Locate the cell with the specified text and output its (X, Y) center coordinate. 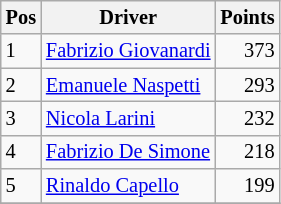
232 (247, 118)
Rinaldo Capello (128, 186)
373 (247, 51)
1 (21, 51)
2 (21, 85)
293 (247, 85)
5 (21, 186)
Nicola Larini (128, 118)
Fabrizio Giovanardi (128, 51)
Points (247, 17)
Pos (21, 17)
218 (247, 152)
Emanuele Naspetti (128, 85)
199 (247, 186)
Fabrizio De Simone (128, 152)
4 (21, 152)
3 (21, 118)
Driver (128, 17)
